Scan for the cell matching the given text and deliver its (x, y) coordinate at center. 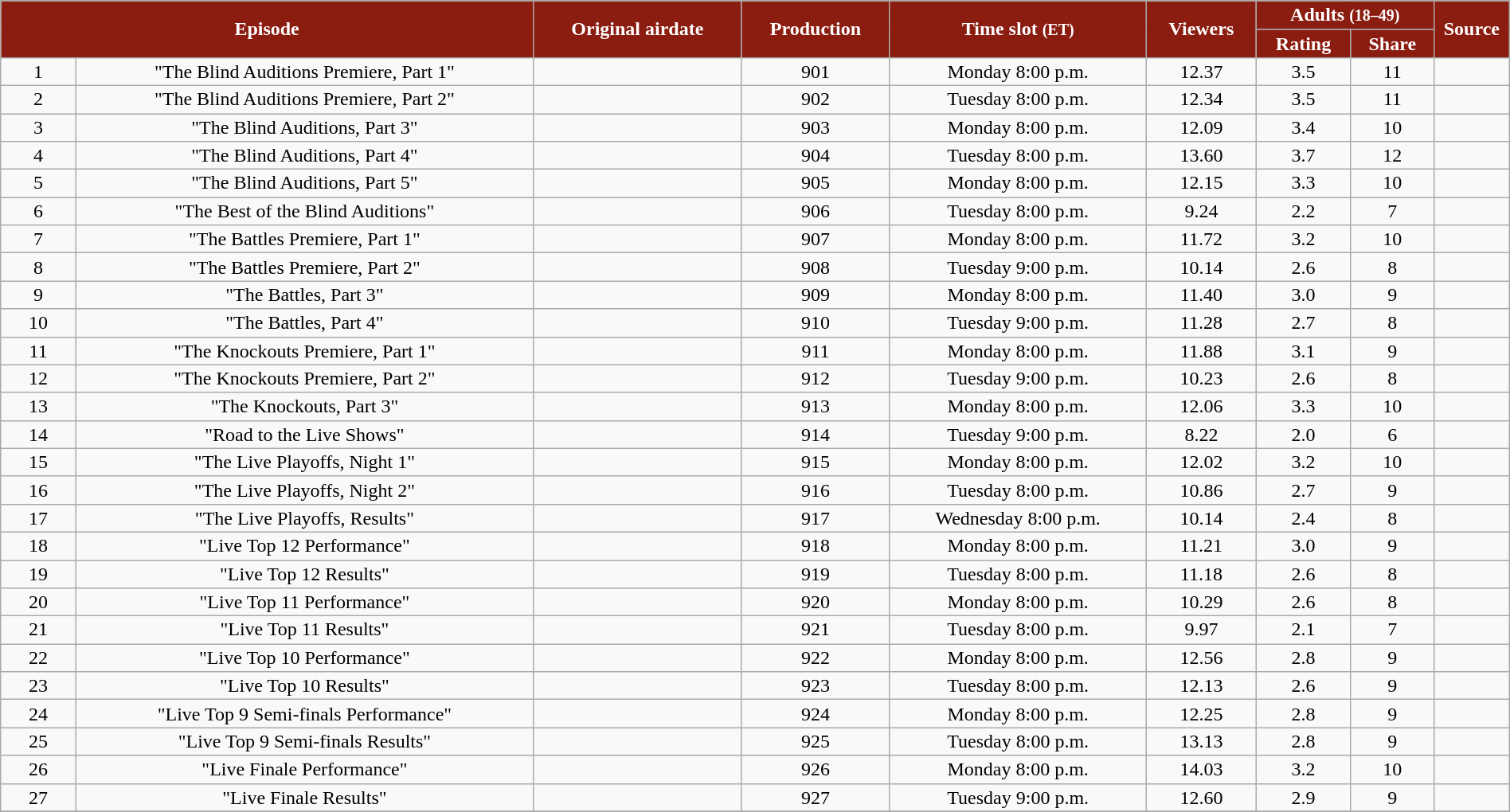
1 (38, 72)
4 (38, 156)
10.86 (1201, 490)
911 (816, 350)
"The Blind Auditions, Part 5" (304, 183)
22 (38, 658)
9.97 (1201, 630)
Viewers (1201, 29)
"Live Finale Results" (304, 798)
916 (816, 490)
925 (816, 742)
9.24 (1201, 212)
16 (38, 490)
2.4 (1303, 517)
"Live Top 10 Results" (304, 686)
15 (38, 462)
"The Blind Auditions, Part 3" (304, 127)
"The Blind Auditions, Part 4" (304, 156)
919 (816, 575)
5 (38, 183)
"The Knockouts, Part 3" (304, 406)
Wednesday 8:00 p.m. (1018, 517)
11.88 (1201, 350)
906 (816, 212)
26 (38, 769)
12.02 (1201, 462)
917 (816, 517)
Source (1472, 29)
"The Battles, Part 3" (304, 295)
"The Battles, Part 4" (304, 323)
11.18 (1201, 575)
"Live Top 10 Performance" (304, 658)
10.29 (1201, 602)
912 (816, 379)
913 (816, 406)
8.22 (1201, 435)
Production (816, 29)
3.4 (1303, 127)
"Road to the Live Shows" (304, 435)
908 (816, 267)
12.60 (1201, 798)
"The Blind Auditions Premiere, Part 1" (304, 72)
910 (816, 323)
Adults (18–49) (1345, 16)
12.13 (1201, 686)
927 (816, 798)
"Live Top 12 Performance" (304, 546)
13 (38, 406)
24 (38, 713)
"Live Top 11 Performance" (304, 602)
"The Battles Premiere, Part 2" (304, 267)
13.13 (1201, 742)
903 (816, 127)
914 (816, 435)
2.9 (1303, 798)
"The Best of the Blind Auditions" (304, 212)
Episode (268, 29)
920 (816, 602)
2.2 (1303, 212)
10.23 (1201, 379)
922 (816, 658)
3.7 (1303, 156)
915 (816, 462)
21 (38, 630)
Rating (1303, 43)
12.09 (1201, 127)
909 (816, 295)
13.60 (1201, 156)
902 (816, 99)
"Live Finale Performance" (304, 769)
905 (816, 183)
2.0 (1303, 435)
921 (816, 630)
12.15 (1201, 183)
"The Live Playoffs, Night 2" (304, 490)
17 (38, 517)
12.25 (1201, 713)
12.56 (1201, 658)
"The Blind Auditions Premiere, Part 2" (304, 99)
11.72 (1201, 239)
27 (38, 798)
19 (38, 575)
"The Live Playoffs, Results" (304, 517)
918 (816, 546)
901 (816, 72)
"Live Top 11 Results" (304, 630)
2 (38, 99)
904 (816, 156)
14.03 (1201, 769)
14 (38, 435)
25 (38, 742)
923 (816, 686)
"Live Top 9 Semi-finals Performance" (304, 713)
23 (38, 686)
907 (816, 239)
20 (38, 602)
"The Battles Premiere, Part 1" (304, 239)
3 (38, 127)
"Live Top 9 Semi-finals Results" (304, 742)
11.21 (1201, 546)
Original airdate (637, 29)
2.1 (1303, 630)
11.40 (1201, 295)
11.28 (1201, 323)
12.06 (1201, 406)
924 (816, 713)
12.34 (1201, 99)
"The Knockouts Premiere, Part 1" (304, 350)
3.1 (1303, 350)
926 (816, 769)
18 (38, 546)
12.37 (1201, 72)
Share (1392, 43)
"The Knockouts Premiere, Part 2" (304, 379)
"The Live Playoffs, Night 1" (304, 462)
Time slot (ET) (1018, 29)
"Live Top 12 Results" (304, 575)
